Extract the (x, y) coordinate from the center of the cell holding the provided text.  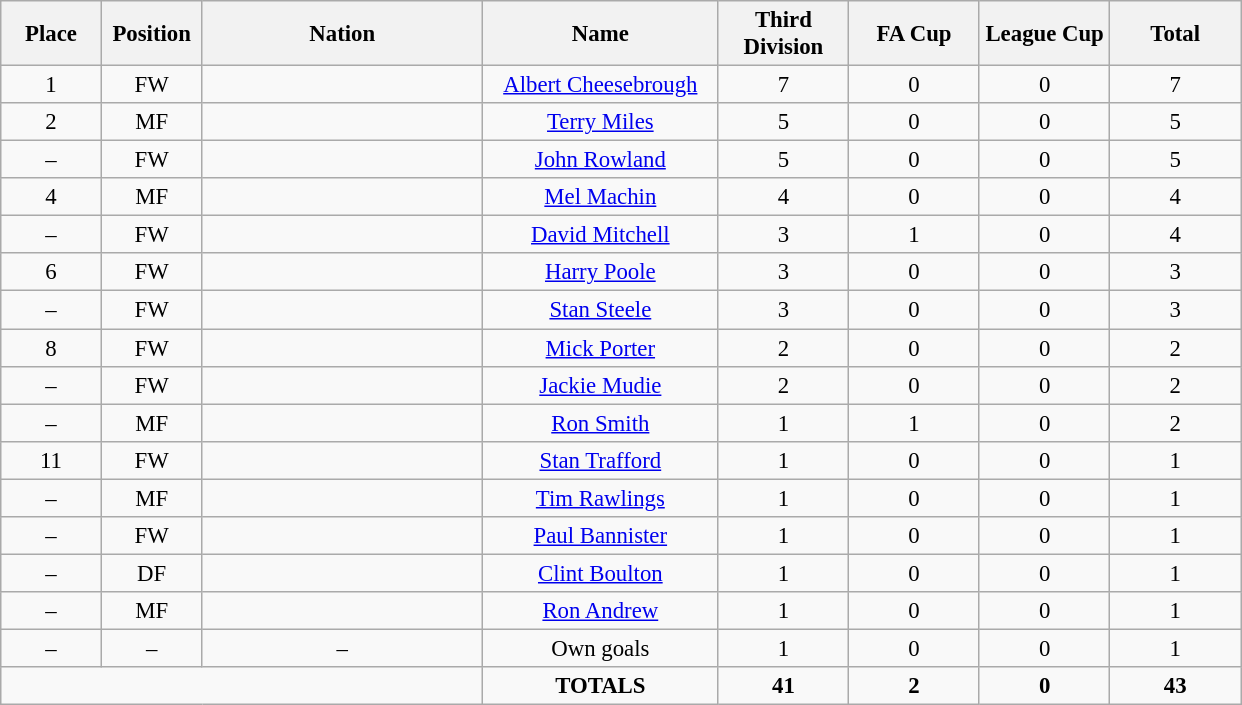
TOTALS (601, 686)
Name (601, 34)
Clint Boulton (601, 573)
41 (784, 686)
Stan Trafford (601, 460)
Jackie Mudie (601, 385)
Total (1176, 34)
Stan Steele (601, 310)
FA Cup (914, 34)
6 (52, 273)
Ron Smith (601, 423)
Albert Cheesebrough (601, 85)
DF (152, 573)
Tim Rawlings (601, 498)
Position (152, 34)
Own goals (601, 648)
Harry Poole (601, 273)
8 (52, 348)
Nation (342, 34)
Mick Porter (601, 348)
David Mitchell (601, 235)
League Cup (1044, 34)
43 (1176, 686)
John Rowland (601, 160)
Ron Andrew (601, 611)
11 (52, 460)
Third Division (784, 34)
Terry Miles (601, 122)
Place (52, 34)
Mel Machin (601, 197)
Paul Bannister (601, 536)
